Pinpoint the cell where the given text exists, returning its (X, Y) midpoint coordinate. 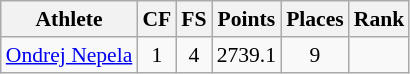
Rank (380, 19)
Ondrej Nepela (70, 55)
1 (156, 55)
Places (315, 19)
FS (194, 19)
4 (194, 55)
CF (156, 19)
2739.1 (246, 55)
9 (315, 55)
Points (246, 19)
Athlete (70, 19)
